Find where the given text appears and provide that cell's center as [x, y] coordinate. 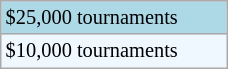
$10,000 tournaments [114, 51]
$25,000 tournaments [114, 17]
